Identify which cell holds the provided text, then report its (X, Y) central coordinate. 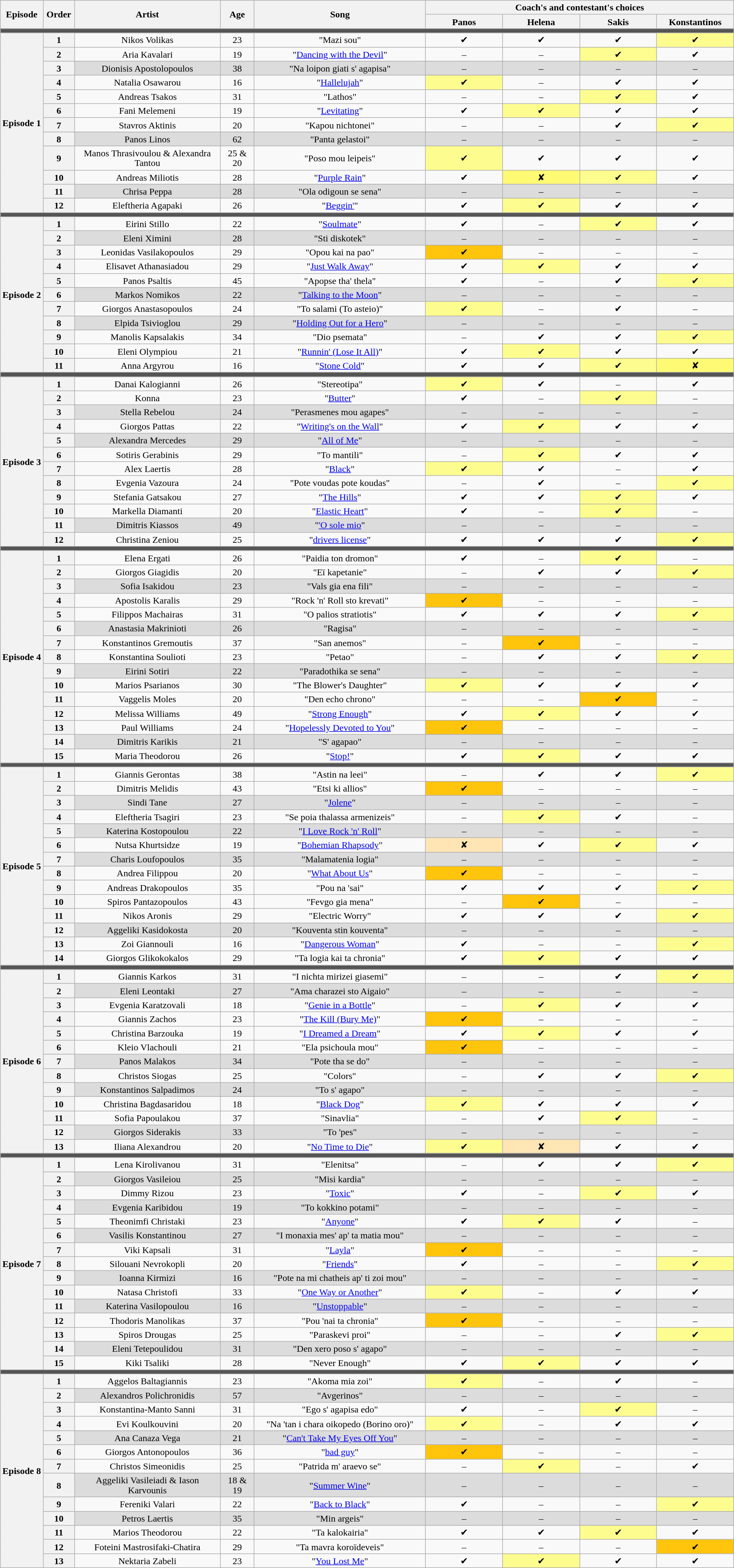
Giorgos Giagidis (147, 572)
Manos Thrasivoulou & Alexandra Tantou (147, 158)
Panos (464, 22)
Nektaria Zabeli (147, 1561)
"Hopelessly Devoted to You" (340, 727)
"Holding Out for a Hero" (340, 323)
"Min argeis" (340, 1518)
"Stop!" (340, 756)
Petros Laertis (147, 1518)
Age (237, 15)
"Kapou nichtonei" (340, 125)
"Fevgo gia mena" (340, 901)
Giorgos Vasileiou (147, 1179)
"All of Me" (340, 440)
Thodoris Manolikas (147, 1320)
Eleni Ximini (147, 238)
"Akoma mia zoi" (340, 1381)
Sofia Isakidou (147, 586)
Giannis Zachos (147, 1019)
"Se poia thalassa armenizeis" (340, 816)
Eleni Leontaki (147, 990)
"Dangerous Woman" (340, 944)
Ana Canaza Vega (147, 1438)
Iliana Alexandrou (147, 1146)
Coach's and contestant's choices (580, 8)
Evgenia Karatzovali (147, 1005)
"San anemos" (340, 643)
Leonidas Vasilakopoulos (147, 252)
Paul Williams (147, 727)
Fereniki Valari (147, 1504)
Marios Theodorou (147, 1533)
"To s' agapo" (340, 1089)
Christina Bagdasaridou (147, 1104)
"Astin na leei" (340, 775)
Dimitris Melidis (147, 788)
"drivers license" (340, 539)
"To salami (To asteio)" (340, 309)
Dionisis Apostolopoulos (147, 68)
"Pote voudas pote koudas" (340, 483)
Andreas Miliotis (147, 177)
"Na 'tan i chara oikopedo (Borino oro)" (340, 1424)
"I nichta mirizei giasemi" (340, 976)
Apostolis Karalis (147, 600)
Melissa Williams (147, 713)
Elisavet Athanasiadou (147, 266)
Episode 8 (22, 1471)
Andreas Drakopoulos (147, 887)
"Levitating" (340, 111)
"Strong Enough" (340, 713)
Markos Nomikos (147, 295)
Sakis (618, 22)
"Apopse tha' thela" (340, 280)
Konstantina Soulioti (147, 657)
"To mantili" (340, 454)
"Eï kapetanie" (340, 572)
Konstantina-Manto Sanni (147, 1410)
Episode 3 (22, 462)
"Writing's on the Wall" (340, 426)
"Paradothika se sena" (340, 671)
Panos Psaltis (147, 280)
Eirini Sotiri (147, 671)
Helena (541, 22)
"O palios stratiotis" (340, 614)
Manolis Kapsalakis (147, 337)
"Pote na mi chatheis ap' ti zoi mou" (340, 1278)
Konstantinos Gremoutis (147, 643)
Stavros Aktinis (147, 125)
"'O sole mio" (340, 525)
Stella Rebelou (147, 412)
Filippos Machairas (147, 614)
"Purple Rain" (340, 177)
"Ta logia kai ta chronia" (340, 958)
"Jolene" (340, 802)
"What About Us" (340, 874)
Katerina Vasilopoulou (147, 1306)
Zoi Giannouli (147, 944)
Alex Laertis (147, 469)
Konna (147, 398)
"Paraskevi proi" (340, 1335)
Episode (22, 15)
Evgenia Vazoura (147, 483)
Fani Melemeni (147, 111)
Natasa Christofi (147, 1292)
"Opou kai na pao" (340, 252)
Anna Argyrou (147, 365)
Giorgos Pattas (147, 426)
"Stone Cold" (340, 365)
"Can't Take My Eyes Off You" (340, 1438)
"Perasmenes mou agapes" (340, 412)
"Electric Worry" (340, 915)
"Just Walk Away" (340, 266)
"Runnin' (Lose It All)" (340, 351)
"Elenitsa" (340, 1164)
"I Dreamed a Dream" (340, 1033)
"Den echo chrono" (340, 699)
Andrea Filippou (147, 874)
"Unstoppable" (340, 1306)
Spiros Pantazopoulos (147, 901)
Danai Kalogianni (147, 384)
Vaggelis Moles (147, 699)
"Rock 'n' Roll sto krevati" (340, 600)
"Dio psemata" (340, 337)
Eleftheria Tsagiri (147, 816)
"Pou 'nai ta chronia" (340, 1320)
"Anyone" (340, 1221)
"Ego s' agapisa edo" (340, 1410)
"Bohemian Rhapsody" (340, 845)
"The Hills" (340, 497)
Natalia Osawarou (147, 83)
"Ela psichoula mou" (340, 1048)
"Never Enough" (340, 1363)
Alexandra Mercedes (147, 440)
Maria Theodorou (147, 756)
Episode 1 (22, 123)
Eleftheria Agapaki (147, 206)
30 (237, 685)
"Back to Black" (340, 1504)
Christos Simeonidis (147, 1466)
"Panta gelastoi" (340, 139)
"Pou na 'sai" (340, 887)
Giannis Gerontas (147, 775)
Nutsa Khurtsidze (147, 845)
Panos Linos (147, 139)
"Pote tha se do" (340, 1062)
"Layla" (340, 1250)
Ioanna Kirmizi (147, 1278)
"Talking to the Moon" (340, 295)
"Black" (340, 469)
Aggelos Baltagiannis (147, 1381)
"Beggin'" (340, 206)
36 (237, 1452)
Giorgos Antonopoulos (147, 1452)
Stefania Gatsakou (147, 497)
Charis Loufopoulos (147, 859)
"Avgerinos" (340, 1395)
"Na loipon giati s' agapisa" (340, 68)
"Den xero poso s' agapo" (340, 1349)
Christina Zeniou (147, 539)
"Petao" (340, 657)
Vasilis Konstantinou (147, 1236)
Elena Ergati (147, 558)
18 & 19 (237, 1485)
Panos Malakos (147, 1062)
"Hallelujah" (340, 83)
Silouani Nevrokopli (147, 1264)
Episode 7 (22, 1264)
Konstantinos (695, 22)
"Dancing with the Devil" (340, 54)
Order (59, 15)
Spiros Drougas (147, 1335)
"Poso mou leipeis" (340, 158)
"You Lost Me" (340, 1561)
"Vals gia ena fili" (340, 586)
"Paidia ton dromon" (340, 558)
Nikos Aronis (147, 915)
"Ama charazei sto Aigaio" (340, 990)
Episode 5 (22, 866)
45 (237, 280)
"Sinavlia" (340, 1118)
Kleio Vlachouli (147, 1048)
Konstantinos Salpadimos (147, 1089)
"Colors" (340, 1076)
"Kouventa stin kouventa" (340, 930)
"Sti diskotek" (340, 238)
Aggeliki Vasileiadi & Iason Karvounis (147, 1485)
Giorgos Siderakis (147, 1132)
"One Way or Another" (340, 1292)
Katerina Kostopoulou (147, 831)
Marios Psarianos (147, 685)
"Patrida m' araevo se" (340, 1466)
Eirini Stillo (147, 224)
Sofia Papoulakou (147, 1118)
Eleni Olympiou (147, 351)
Chrisa Peppa (147, 191)
"Malamatenia logia" (340, 859)
Lena Kirolivanou (147, 1164)
Eleni Tetepoulidou (147, 1349)
Alexandros Polichronidis (147, 1395)
"No Time to Die" (340, 1146)
Sotiris Gerabinis (147, 454)
"Black Dog" (340, 1104)
"The Kill (Bury Me)" (340, 1019)
"I monaxia mes' ap' ta matia mou" (340, 1236)
Markella Diamanti (147, 511)
Evgenia Karibidou (147, 1207)
Dimmy Rizou (147, 1193)
"S' agapao" (340, 742)
Christos Siogas (147, 1076)
Giannis Karkos (147, 976)
"To kokkino potami" (340, 1207)
"Stereotipa" (340, 384)
"Elastic Heart" (340, 511)
Giorgos Glikokokalos (147, 958)
"The Blower's Daughter" (340, 685)
Kiki Tsaliki (147, 1363)
"Soulmate" (340, 224)
"Ragisa" (340, 628)
Christina Barzouka (147, 1033)
"Lathos" (340, 97)
"Mazi sou" (340, 40)
"Toxic" (340, 1193)
Episode 6 (22, 1062)
Sindi Tane (147, 802)
Episode 4 (22, 657)
"I Love Rock 'n' Roll" (340, 831)
Viki Kapsali (147, 1250)
62 (237, 139)
"bad guy" (340, 1452)
"To 'pes" (340, 1132)
Giorgos Anastasopoulos (147, 309)
Artist (147, 15)
Theonimfi Christaki (147, 1221)
"Etsi ki allios" (340, 788)
"Butter" (340, 398)
"Genie in a Bottle" (340, 1005)
Evi Koulkouvini (147, 1424)
Aggeliki Kasidokosta (147, 930)
Nikos Volikas (147, 40)
Dimitris Kiassos (147, 525)
Aria Kavalari (147, 54)
"Ta mavra koroïdeveis" (340, 1547)
"Ta kalokairia" (340, 1533)
Foteini Mastrosifaki-Chatira (147, 1547)
"Misi kardia" (340, 1179)
Dimitris Karikis (147, 742)
57 (237, 1395)
25 & 20 (237, 158)
"Friends" (340, 1264)
Andreas Tsakos (147, 97)
"Ola odigoun se sena" (340, 191)
Elpida Tsivioglou (147, 323)
Episode 2 (22, 294)
"Summer Wine" (340, 1485)
Anastasia Makrinioti (147, 628)
Song (340, 15)
